Identify which cell holds the provided text, then report its [x, y] central coordinate. 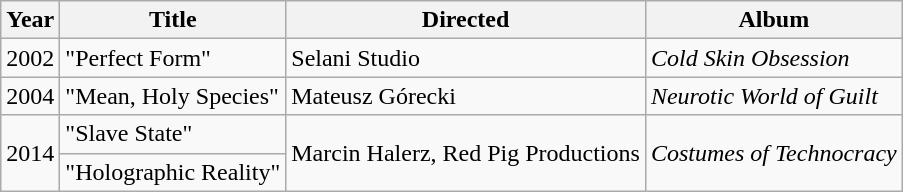
"Perfect Form" [173, 58]
Neurotic World of Guilt [774, 96]
Year [30, 20]
2014 [30, 153]
Costumes of Technocracy [774, 153]
Selani Studio [466, 58]
Title [173, 20]
"Mean, Holy Species" [173, 96]
"Slave State" [173, 134]
Cold Skin Obsession [774, 58]
2002 [30, 58]
Directed [466, 20]
Album [774, 20]
"Holographic Reality" [173, 172]
Marcin Halerz, Red Pig Productions [466, 153]
Mateusz Górecki [466, 96]
2004 [30, 96]
